Search for the cell housing the specified text and yield its (X, Y) center coordinate. 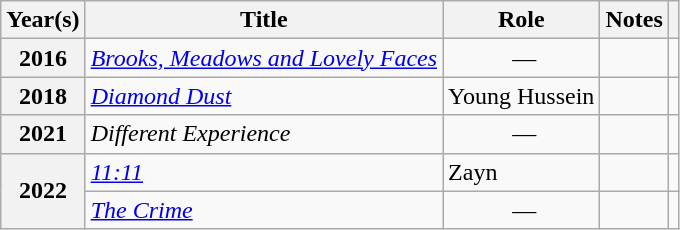
Zayn (522, 172)
Diamond Dust (264, 96)
Role (522, 20)
11:11 (264, 172)
The Crime (264, 210)
2022 (43, 191)
Title (264, 20)
2016 (43, 58)
Year(s) (43, 20)
Brooks, Meadows and Lovely Faces (264, 58)
Young Hussein (522, 96)
Notes (634, 20)
2021 (43, 134)
Different Experience (264, 134)
2018 (43, 96)
